Provide the [X, Y] coordinate of the cell's center where the given text is located.  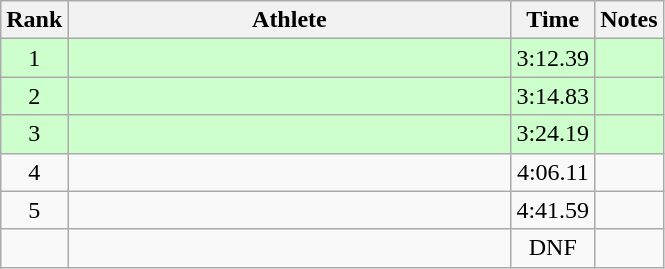
3:24.19 [553, 134]
Athlete [290, 20]
DNF [553, 248]
1 [34, 58]
3:14.83 [553, 96]
4 [34, 172]
Time [553, 20]
Rank [34, 20]
5 [34, 210]
4:41.59 [553, 210]
2 [34, 96]
Notes [629, 20]
4:06.11 [553, 172]
3 [34, 134]
3:12.39 [553, 58]
